Search for the cell housing the specified text and yield its (X, Y) center coordinate. 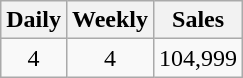
104,999 (198, 58)
Sales (198, 20)
Weekly (110, 20)
Daily (34, 20)
